Search for the cell housing the specified text and yield its (x, y) center coordinate. 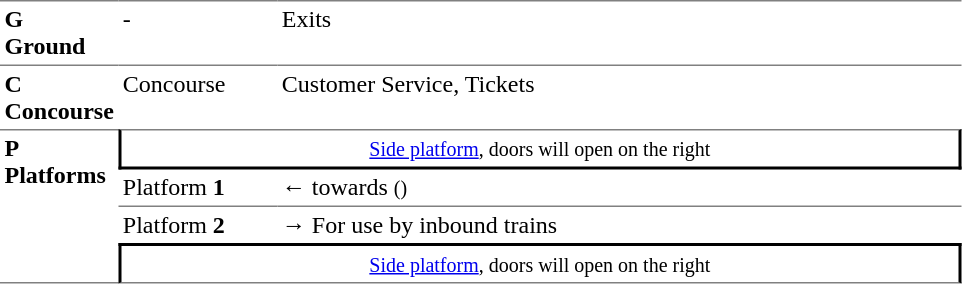
Customer Service, Tickets (619, 98)
GGround (59, 33)
Concourse (198, 98)
Platform 2 (198, 225)
PPlatforms (59, 206)
← towards () (619, 189)
Exits (619, 33)
- (198, 33)
→ For use by inbound trains (619, 225)
CConcourse (59, 98)
Platform 1 (198, 189)
